Return (X, Y) of the center of cell containing provided text 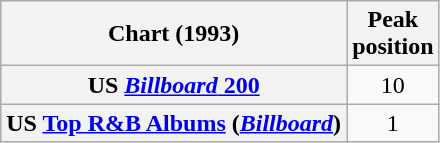
10 (393, 85)
US Top R&B Albums (Billboard) (174, 123)
Peakposition (393, 34)
1 (393, 123)
Chart (1993) (174, 34)
US Billboard 200 (174, 85)
